Provide the [X, Y] coordinate of the cell's center where the given text is located.  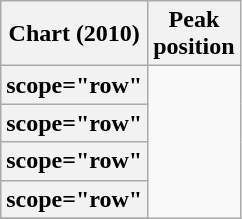
Peakposition [194, 34]
Chart (2010) [74, 34]
